Pinpoint the cell where the given text exists, returning its (X, Y) midpoint coordinate. 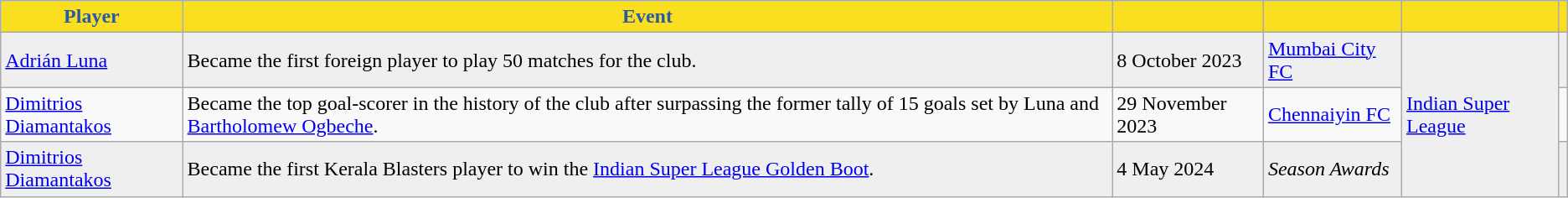
Became the first foreign player to play 50 matches for the club. (647, 60)
Chennaiyin FC (1332, 114)
Mumbai City FC (1332, 60)
Became the first Kerala Blasters player to win the Indian Super League Golden Boot. (647, 169)
Became the top goal-scorer in the history of the club after surpassing the former tally of 15 goals set by Luna and Bartholomew Ogbeche. (647, 114)
4 May 2024 (1188, 169)
Indian Super League (1479, 114)
8 October 2023 (1188, 60)
Player (92, 17)
Adrián Luna (92, 60)
Event (647, 17)
Season Awards (1332, 169)
29 November 2023 (1188, 114)
